Find where the given text appears and provide that cell's center as (X, Y) coordinate. 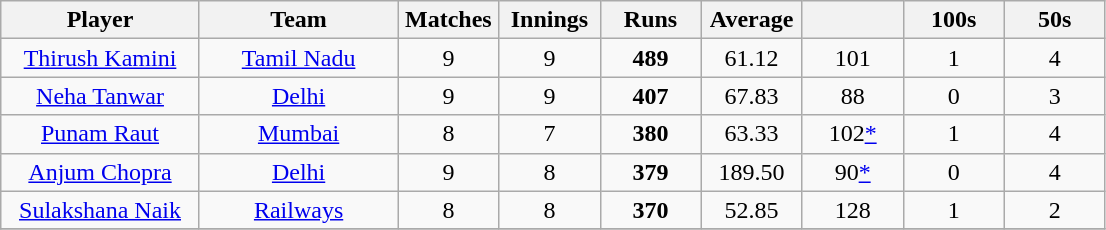
407 (650, 96)
90* (852, 172)
Anjum Chopra (100, 172)
100s (954, 20)
128 (852, 210)
2 (1054, 210)
Neha Tanwar (100, 96)
Runs (650, 20)
379 (650, 172)
67.83 (752, 96)
102* (852, 134)
52.85 (752, 210)
Sulakshana Naik (100, 210)
88 (852, 96)
61.12 (752, 58)
489 (650, 58)
189.50 (752, 172)
Punam Raut (100, 134)
Average (752, 20)
Innings (550, 20)
Tamil Nadu (298, 58)
Player (100, 20)
Thirush Kamini (100, 58)
Mumbai (298, 134)
Team (298, 20)
101 (852, 58)
63.33 (752, 134)
370 (650, 210)
3 (1054, 96)
Matches (448, 20)
Railways (298, 210)
380 (650, 134)
7 (550, 134)
50s (1054, 20)
